From the cell containing the given text, extract its center point as [X, Y] coordinate. 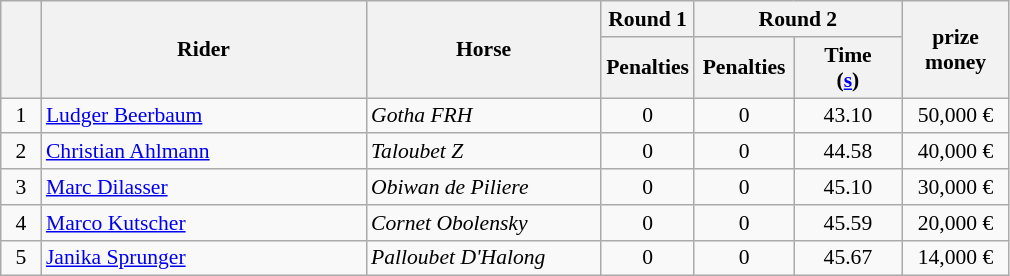
43.10 [848, 116]
Taloubet Z [484, 152]
Round 2 [798, 19]
5 [21, 258]
20,000 € [956, 223]
Janika Sprunger [204, 258]
1 [21, 116]
50,000 € [956, 116]
3 [21, 187]
45.59 [848, 223]
Gotha FRH [484, 116]
Time(s) [848, 68]
40,000 € [956, 152]
4 [21, 223]
Marco Kutscher [204, 223]
Marc Dilasser [204, 187]
Palloubet D'Halong [484, 258]
2 [21, 152]
30,000 € [956, 187]
44.58 [848, 152]
prizemoney [956, 50]
45.67 [848, 258]
Christian Ahlmann [204, 152]
Cornet Obolensky [484, 223]
Ludger Beerbaum [204, 116]
Horse [484, 50]
45.10 [848, 187]
Round 1 [648, 19]
Obiwan de Piliere [484, 187]
14,000 € [956, 258]
Rider [204, 50]
